Find where the given text appears and provide that cell's center as (x, y) coordinate. 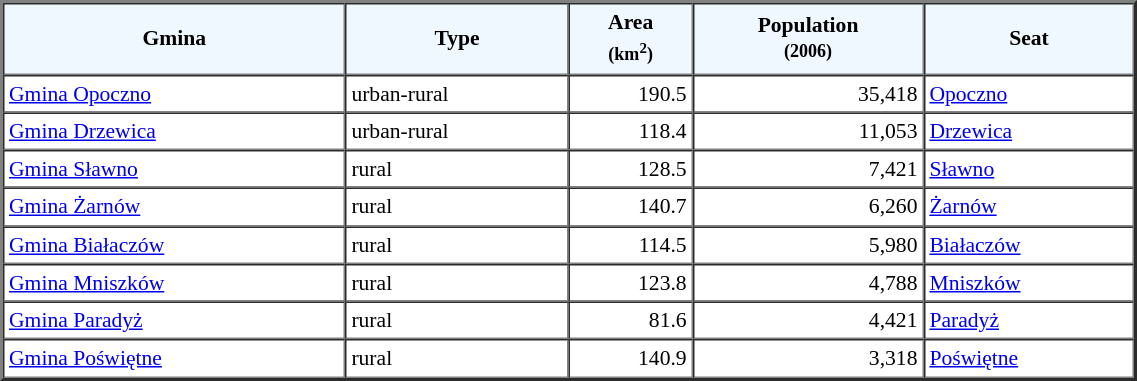
35,418 (808, 93)
Area(km2) (631, 38)
7,421 (808, 169)
Poświętne (1028, 359)
3,318 (808, 359)
4,421 (808, 321)
Opoczno (1028, 93)
Gmina Paradyż (174, 321)
Gmina Drzewica (174, 131)
Żarnów (1028, 207)
190.5 (631, 93)
4,788 (808, 283)
Gmina Żarnów (174, 207)
Type (456, 38)
128.5 (631, 169)
Gmina Białaczów (174, 245)
Mniszków (1028, 283)
123.8 (631, 283)
Gmina Sławno (174, 169)
5,980 (808, 245)
118.4 (631, 131)
81.6 (631, 321)
114.5 (631, 245)
Paradyż (1028, 321)
140.7 (631, 207)
Gmina Mniszków (174, 283)
Drzewica (1028, 131)
Gmina (174, 38)
11,053 (808, 131)
Sławno (1028, 169)
Gmina Poświętne (174, 359)
140.9 (631, 359)
6,260 (808, 207)
Population(2006) (808, 38)
Białaczów (1028, 245)
Gmina Opoczno (174, 93)
Seat (1028, 38)
